Determine the (X, Y) coordinate at the center of the cell enclosing the given text.  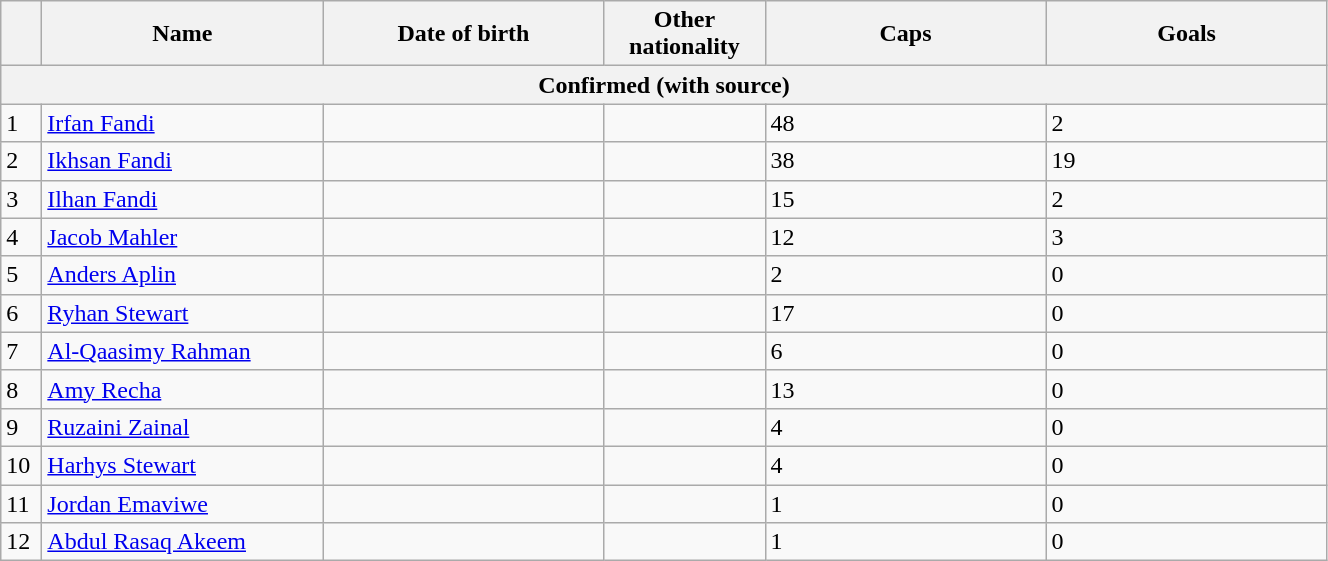
19 (1186, 161)
Amy Recha (182, 389)
9 (22, 427)
Other nationality (684, 34)
38 (906, 161)
Name (182, 34)
5 (22, 275)
Goals (1186, 34)
13 (906, 389)
Caps (906, 34)
Ryhan Stewart (182, 313)
Confirmed (with source) (664, 85)
15 (906, 199)
Harhys Stewart (182, 465)
7 (22, 351)
Jacob Mahler (182, 237)
17 (906, 313)
Ikhsan Fandi (182, 161)
Anders Aplin (182, 275)
Jordan Emaviwe (182, 503)
10 (22, 465)
Irfan Fandi (182, 123)
8 (22, 389)
11 (22, 503)
Al-Qaasimy Rahman (182, 351)
Abdul Rasaq Akeem (182, 542)
48 (906, 123)
Ilhan Fandi (182, 199)
Ruzaini Zainal (182, 427)
Date of birth (464, 34)
